Return (x, y) of the center of cell containing provided text 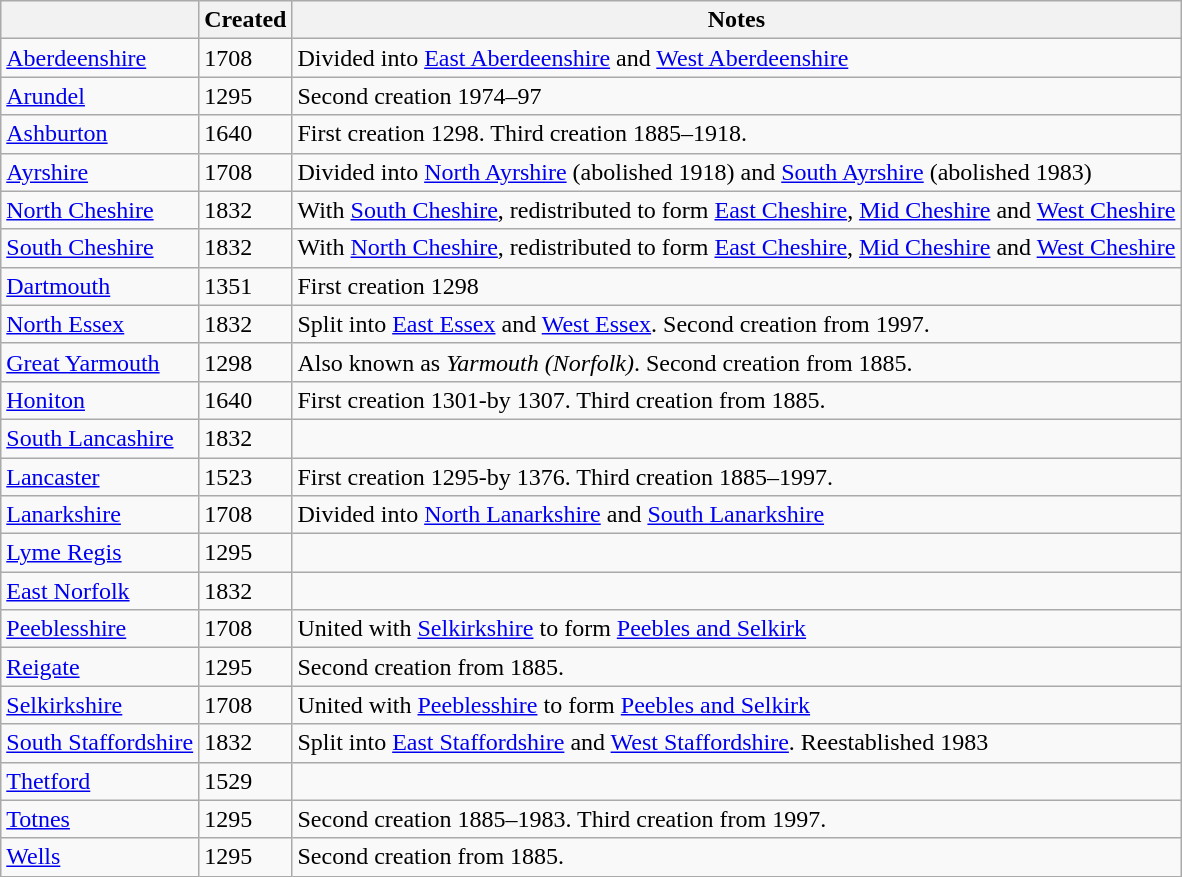
With North Cheshire, redistributed to form East Cheshire, Mid Cheshire and West Cheshire (736, 248)
1523 (246, 477)
First creation 1301-by 1307. Third creation from 1885. (736, 400)
South Lancashire (100, 438)
Notes (736, 20)
Arundel (100, 96)
Thetford (100, 781)
United with Peeblesshire to form Peebles and Selkirk (736, 705)
Honiton (100, 400)
First creation 1295-by 1376. Third creation 1885–1997. (736, 477)
Divided into East Aberdeenshire and West Aberdeenshire (736, 58)
Lanarkshire (100, 515)
Wells (100, 857)
First creation 1298. Third creation 1885–1918. (736, 134)
Dartmouth (100, 286)
First creation 1298 (736, 286)
Ayrshire (100, 172)
Also known as Yarmouth (Norfolk). Second creation from 1885. (736, 362)
Lyme Regis (100, 553)
Totnes (100, 819)
North Essex (100, 324)
Ashburton (100, 134)
1298 (246, 362)
Selkirkshire (100, 705)
Created (246, 20)
1529 (246, 781)
South Staffordshire (100, 743)
North Cheshire (100, 210)
Lancaster (100, 477)
East Norfolk (100, 591)
1351 (246, 286)
Split into East Essex and West Essex. Second creation from 1997. (736, 324)
United with Selkirkshire to form Peebles and Selkirk (736, 629)
Second creation 1974–97 (736, 96)
South Cheshire (100, 248)
Split into East Staffordshire and West Staffordshire. Reestablished 1983 (736, 743)
Aberdeenshire (100, 58)
Divided into North Ayrshire (abolished 1918) and South Ayrshire (abolished 1983) (736, 172)
Second creation 1885–1983. Third creation from 1997. (736, 819)
Great Yarmouth (100, 362)
Divided into North Lanarkshire and South Lanarkshire (736, 515)
Reigate (100, 667)
Peeblesshire (100, 629)
With South Cheshire, redistributed to form East Cheshire, Mid Cheshire and West Cheshire (736, 210)
